Output the [x, y] coordinate of the center of the cell containing the given text.  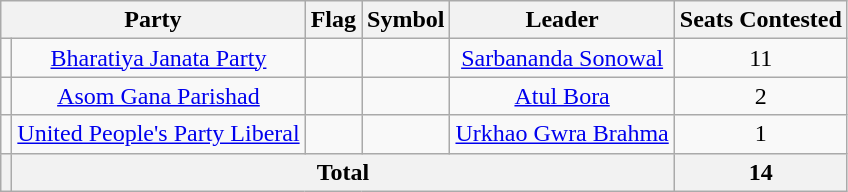
Asom Gana Parishad [158, 96]
1 [760, 134]
Atul Bora [562, 96]
Total [343, 172]
11 [760, 58]
Urkhao Gwra Brahma [562, 134]
Bharatiya Janata Party [158, 58]
Seats Contested [760, 20]
Symbol [406, 20]
Leader [562, 20]
Sarbananda Sonowal [562, 58]
2 [760, 96]
Party [153, 20]
Flag [333, 20]
United People's Party Liberal [158, 134]
14 [760, 172]
